Search for the cell housing the specified text and yield its [X, Y] center coordinate. 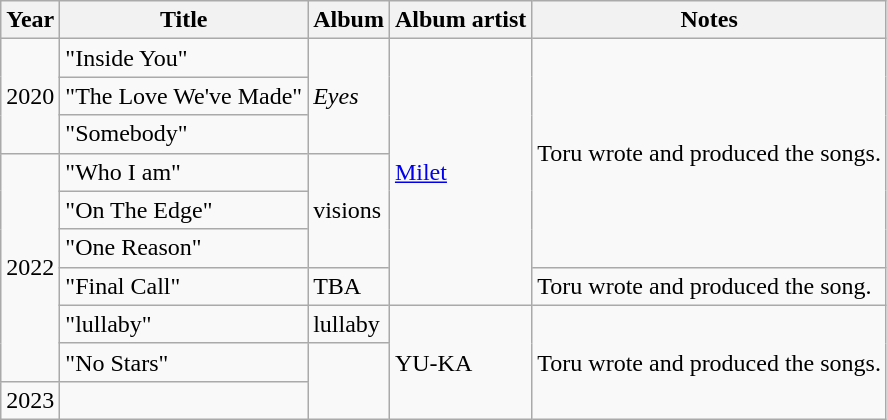
"Final Call" [184, 286]
Toru wrote and produced the song. [710, 286]
Milet [460, 172]
Album [349, 20]
"No Stars" [184, 362]
"Somebody" [184, 134]
Title [184, 20]
YU-KA [460, 362]
Eyes [349, 96]
visions [349, 210]
Notes [710, 20]
2022 [30, 267]
"On The Edge" [184, 210]
lullaby [349, 324]
"The Love We've Made" [184, 96]
Year [30, 20]
"One Reason" [184, 248]
2023 [30, 400]
Album artist [460, 20]
"Who I am" [184, 172]
TBA [349, 286]
2020 [30, 96]
"lullaby" [184, 324]
"Inside You" [184, 58]
